Provide the (x, y) coordinate of the cell's center where the given text is located.  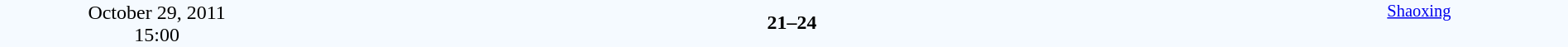
October 29, 201115:00 (157, 23)
Shaoxing (1419, 23)
21–24 (791, 22)
